Find where the given text appears and provide that cell's center as [x, y] coordinate. 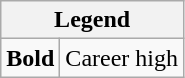
Career high [122, 58]
Legend [92, 20]
Bold [30, 58]
